Detect which cell encompasses the target text, then output its [x, y] center coordinate. 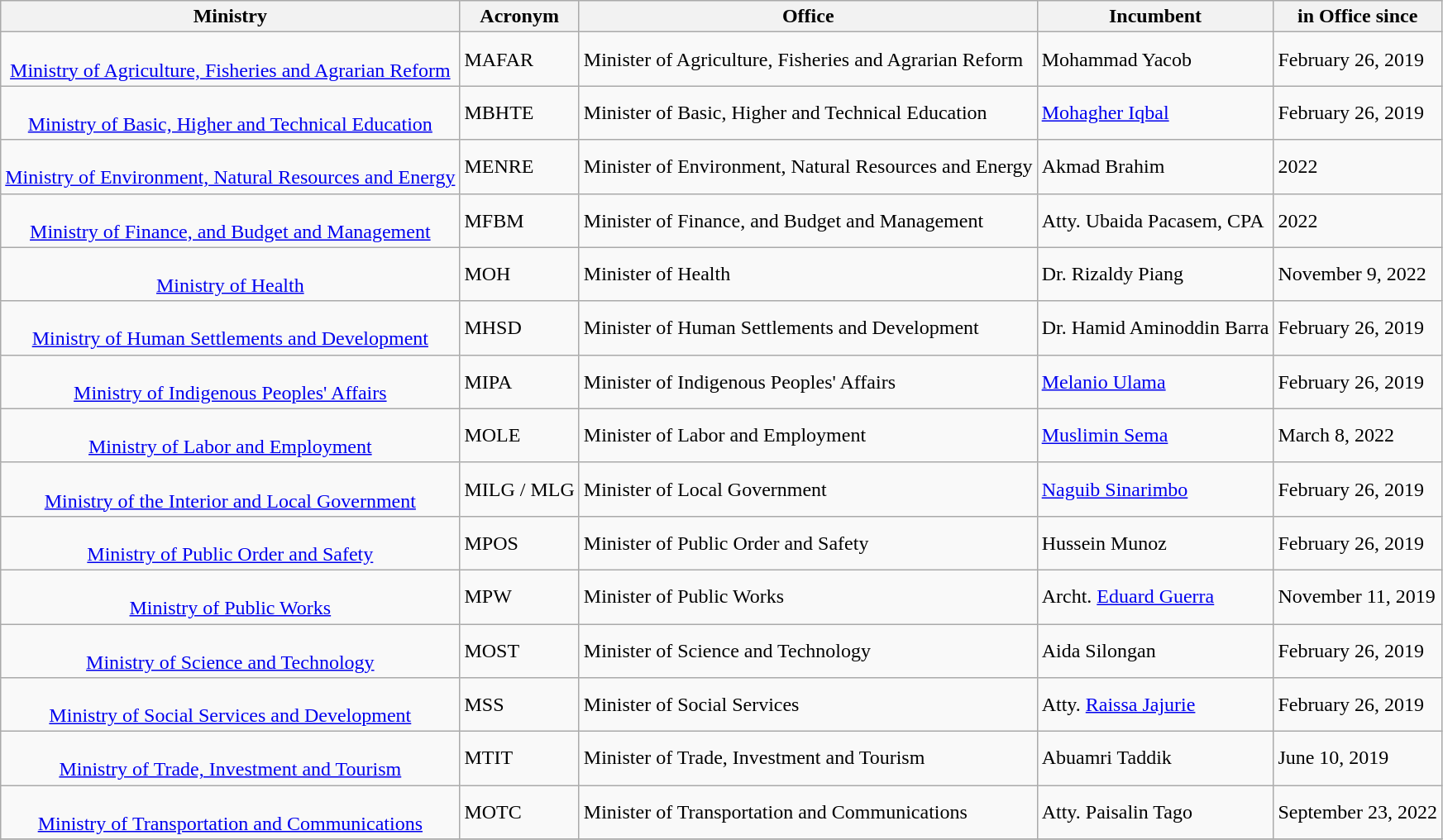
MENRE [519, 167]
MFBM [519, 220]
MOST [519, 650]
March 8, 2022 [1358, 435]
Minister of Public Order and Safety [808, 542]
Ministry of the Interior and Local Government [230, 489]
Minister of Labor and Employment [808, 435]
Minister of Science and Technology [808, 650]
Minister of Trade, Investment and Tourism [808, 759]
Minister of Agriculture, Fisheries and Agrarian Reform [808, 60]
Atty. Paisalin Tago [1155, 812]
Minister of Human Settlements and Development [808, 327]
MOTC [519, 812]
Minister of Public Works [808, 597]
Ministry of Trade, Investment and Tourism [230, 759]
Atty. Ubaida Pacasem, CPA [1155, 220]
in Office since [1358, 17]
Mohammad Yacob [1155, 60]
Acronym [519, 17]
Ministry of Labor and Employment [230, 435]
Archt. Eduard Guerra [1155, 597]
Office [808, 17]
Hussein Munoz [1155, 542]
MHSD [519, 327]
MTIT [519, 759]
MPW [519, 597]
September 23, 2022 [1358, 812]
Melanio Ulama [1155, 382]
Minister of Social Services [808, 704]
MILG / MLG [519, 489]
Muslimin Sema [1155, 435]
Aida Silongan [1155, 650]
Ministry of Health [230, 274]
MOH [519, 274]
Minister of Basic, Higher and Technical Education [808, 112]
MSS [519, 704]
Ministry of Transportation and Communications [230, 812]
Ministry of Environment, Natural Resources and Energy [230, 167]
Atty. Raissa Jajurie [1155, 704]
Akmad Brahim [1155, 167]
Abuamri Taddik [1155, 759]
MOLE [519, 435]
Ministry of Basic, Higher and Technical Education [230, 112]
Ministry of Science and Technology [230, 650]
Ministry of Indigenous Peoples' Affairs [230, 382]
Minister of Local Government [808, 489]
Ministry [230, 17]
MPOS [519, 542]
MAFAR [519, 60]
Minister of Health [808, 274]
November 9, 2022 [1358, 274]
Ministry of Public Works [230, 597]
Mohagher Iqbal [1155, 112]
MBHTE [519, 112]
Naguib Sinarimbo [1155, 489]
Ministry of Agriculture, Fisheries and Agrarian Reform [230, 60]
Ministry of Social Services and Development [230, 704]
Ministry of Finance, and Budget and Management [230, 220]
November 11, 2019 [1358, 597]
Ministry of Human Settlements and Development [230, 327]
Dr. Rizaldy Piang [1155, 274]
Ministry of Public Order and Safety [230, 542]
Minister of Indigenous Peoples' Affairs [808, 382]
Incumbent [1155, 17]
Minister of Transportation and Communications [808, 812]
Minister of Finance, and Budget and Management [808, 220]
MIPA [519, 382]
Dr. Hamid Aminoddin Barra [1155, 327]
Minister of Environment, Natural Resources and Energy [808, 167]
June 10, 2019 [1358, 759]
